Return [x, y] of the center of cell containing provided text 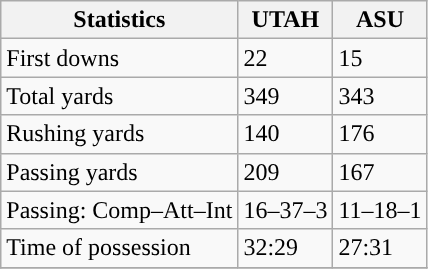
32:29 [286, 248]
22 [286, 58]
Passing: Comp–Att–Int [120, 210]
Statistics [120, 20]
Total yards [120, 96]
176 [380, 134]
167 [380, 172]
27:31 [380, 248]
343 [380, 96]
11–18–1 [380, 210]
Passing yards [120, 172]
Rushing yards [120, 134]
16–37–3 [286, 210]
UTAH [286, 20]
First downs [120, 58]
ASU [380, 20]
140 [286, 134]
209 [286, 172]
15 [380, 58]
Time of possession [120, 248]
349 [286, 96]
